From the cell containing the given text, extract its center point as (X, Y) coordinate. 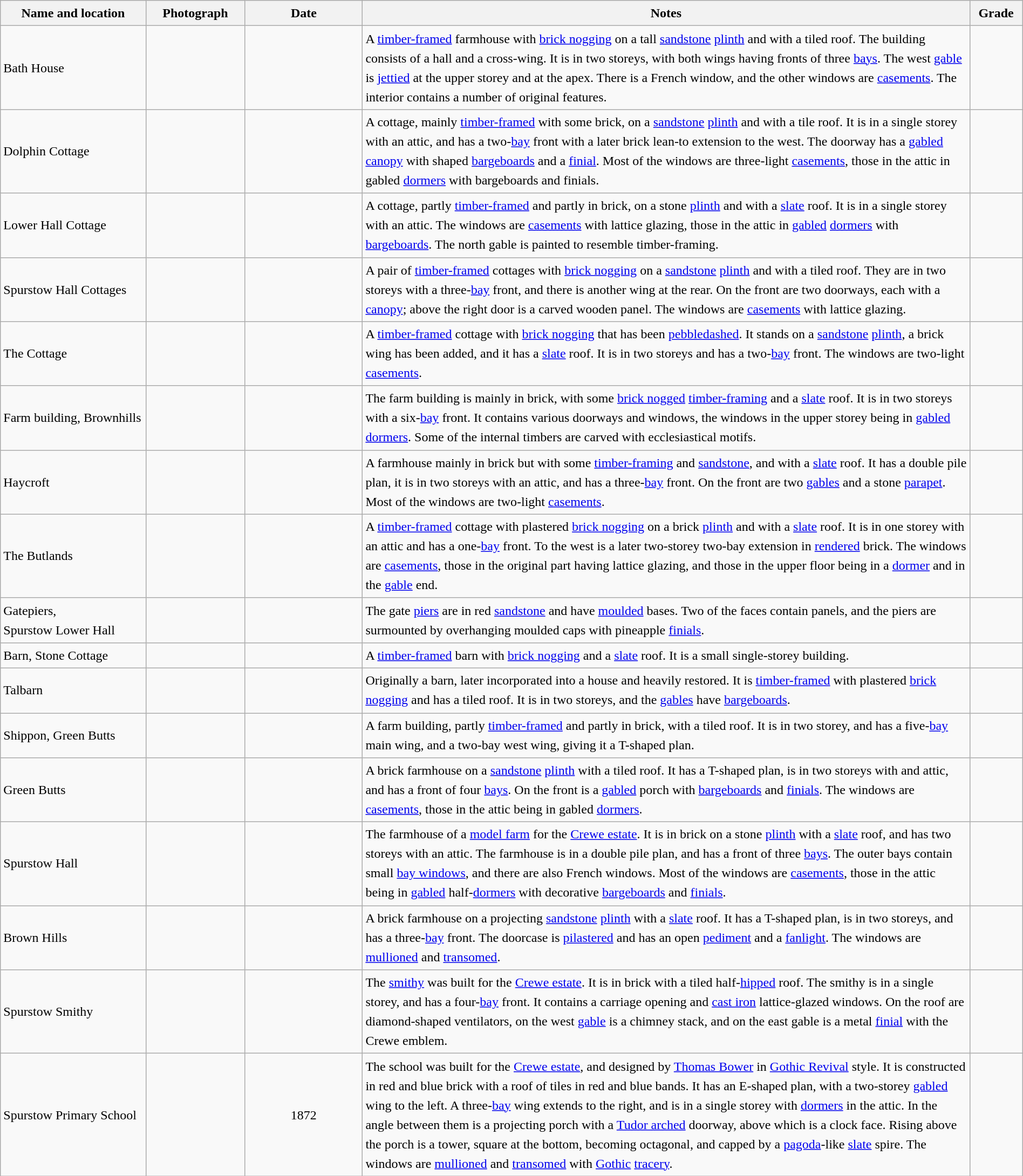
Spurstow Smithy (73, 1012)
Brown Hills (73, 938)
Grade (996, 13)
Lower Hall Cottage (73, 225)
Spurstow Primary School (73, 1115)
Green Butts (73, 790)
The Butlands (73, 556)
Name and location (73, 13)
Gatepiers,Spurstow Lower Hall (73, 620)
Barn, Stone Cottage (73, 655)
Date (304, 13)
Shippon, Green Butts (73, 736)
Bath House (73, 68)
Spurstow Hall (73, 864)
A timber-framed barn with brick nogging and a slate roof. It is a small single-storey building. (666, 655)
The Cottage (73, 354)
Farm building, Brownhills (73, 418)
1872 (304, 1115)
Spurstow Hall Cottages (73, 289)
Notes (666, 13)
Dolphin Cottage (73, 151)
Talbarn (73, 690)
Photograph (195, 13)
Haycroft (73, 482)
